Determine the (X, Y) coordinate at the center of the cell enclosing the given text.  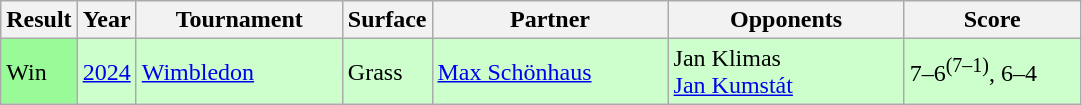
Partner (550, 20)
Opponents (786, 20)
Grass (387, 72)
Result (39, 20)
Jan Klimas Jan Kumstát (786, 72)
7–6(7–1), 6–4 (992, 72)
2024 (106, 72)
Year (106, 20)
Tournament (239, 20)
Wimbledon (239, 72)
Win (39, 72)
Surface (387, 20)
Score (992, 20)
Max Schönhaus (550, 72)
